Scan for the cell matching the given text and deliver its [x, y] coordinate at center. 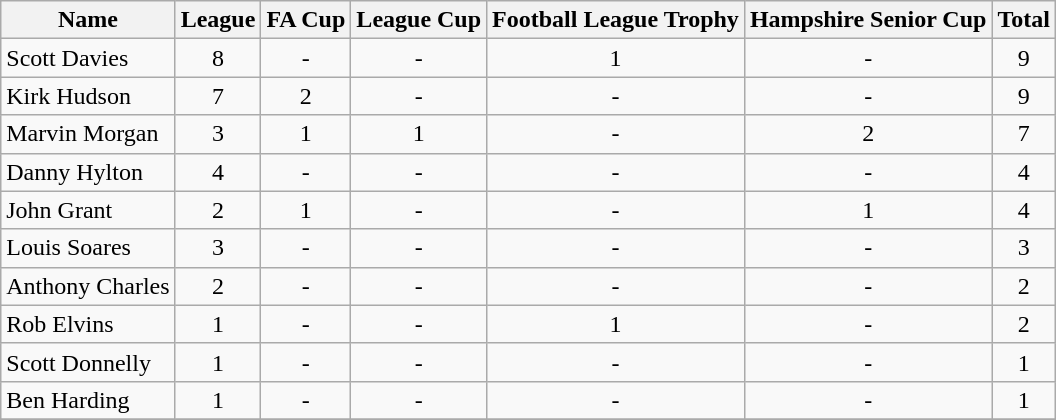
Scott Davies [88, 58]
John Grant [88, 210]
Kirk Hudson [88, 96]
FA Cup [306, 20]
8 [218, 58]
League [218, 20]
Football League Trophy [616, 20]
Scott Donnelly [88, 362]
League Cup [419, 20]
Name [88, 20]
Hampshire Senior Cup [868, 20]
Danny Hylton [88, 172]
Marvin Morgan [88, 134]
Louis Soares [88, 248]
Ben Harding [88, 400]
Anthony Charles [88, 286]
Rob Elvins [88, 324]
Total [1024, 20]
